Extract the (x, y) coordinate from the center of the cell holding the provided text.  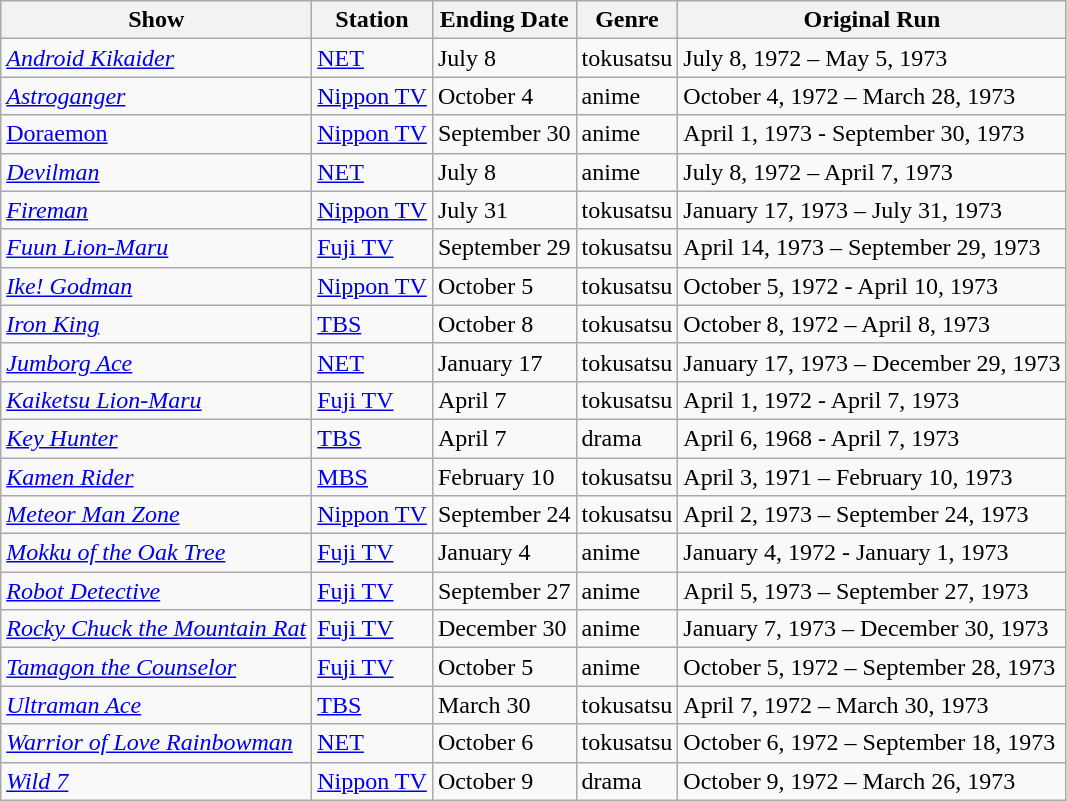
April 5, 1973 – September 27, 1973 (872, 591)
October 6 (504, 743)
Ike! Godman (156, 286)
Ultraman Ace (156, 705)
Rocky Chuck the Mountain Rat (156, 629)
February 10 (504, 477)
January 7, 1973 – December 30, 1973 (872, 629)
October 8 (504, 324)
Kamen Rider (156, 477)
Android Kikaider (156, 58)
Warrior of Love Rainbowman (156, 743)
Fuun Lion-Maru (156, 248)
Kaiketsu Lion-Maru (156, 400)
Ending Date (504, 20)
Robot Detective (156, 591)
Wild 7 (156, 781)
October 4 (504, 96)
April 6, 1968 - April 7, 1973 (872, 438)
Original Run (872, 20)
December 30 (504, 629)
Doraemon (156, 134)
Station (372, 20)
Mokku of the Oak Tree (156, 553)
October 4, 1972 – March 28, 1973 (872, 96)
MBS (372, 477)
January 17, 1973 – July 31, 1973 (872, 210)
January 17 (504, 362)
Devilman (156, 172)
October 8, 1972 – April 8, 1973 (872, 324)
April 2, 1973 – September 24, 1973 (872, 515)
Show (156, 20)
Key Hunter (156, 438)
Tamagon the Counselor (156, 667)
October 5, 1972 – September 28, 1973 (872, 667)
July 31 (504, 210)
July 8, 1972 – May 5, 1973 (872, 58)
April 7, 1972 – March 30, 1973 (872, 705)
April 3, 1971 – February 10, 1973 (872, 477)
January 17, 1973 – December 29, 1973 (872, 362)
September 24 (504, 515)
September 27 (504, 591)
April 1, 1973 - September 30, 1973 (872, 134)
Meteor Man Zone (156, 515)
Astroganger (156, 96)
September 30 (504, 134)
January 4 (504, 553)
Fireman (156, 210)
Jumborg Ace (156, 362)
October 6, 1972 – September 18, 1973 (872, 743)
April 14, 1973 – September 29, 1973 (872, 248)
October 9 (504, 781)
March 30 (504, 705)
Iron King (156, 324)
July 8, 1972 – April 7, 1973 (872, 172)
October 9, 1972 – March 26, 1973 (872, 781)
April 1, 1972 - April 7, 1973 (872, 400)
January 4, 1972 - January 1, 1973 (872, 553)
October 5, 1972 - April 10, 1973 (872, 286)
Genre (627, 20)
September 29 (504, 248)
